Search for the cell housing the specified text and yield its [X, Y] center coordinate. 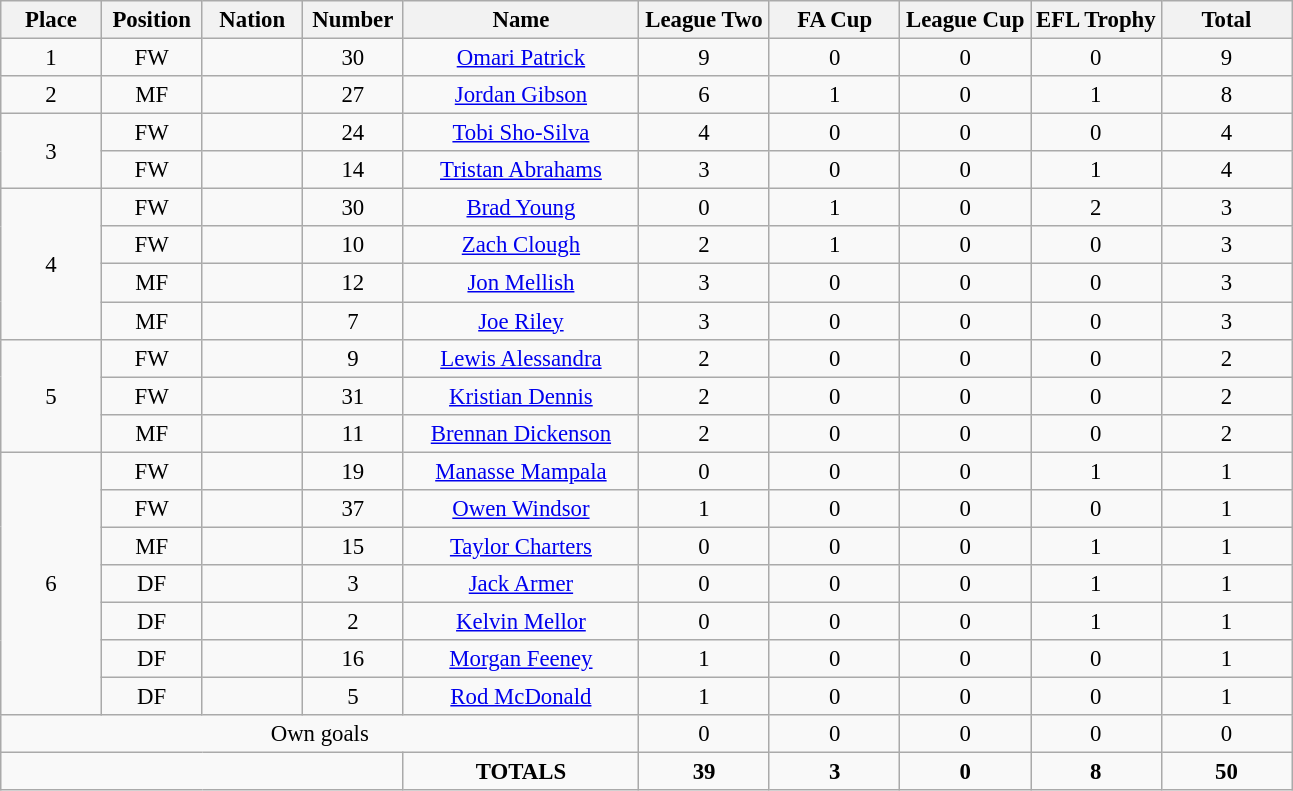
League Two [704, 20]
Brad Young [521, 208]
31 [354, 396]
Kristian Dennis [521, 396]
50 [1226, 772]
Taylor Charters [521, 546]
7 [354, 321]
League Cup [966, 20]
10 [354, 245]
Morgan Feeney [521, 659]
Jordan Gibson [521, 95]
FA Cup [834, 20]
Kelvin Mellor [521, 621]
Manasse Mampala [521, 471]
Rod McDonald [521, 697]
Jon Mellish [521, 283]
Place [52, 20]
Number [354, 20]
Tristan Abrahams [521, 170]
Lewis Alessandra [521, 358]
TOTALS [521, 772]
Brennan Dickenson [521, 433]
Tobi Sho-Silva [521, 133]
Position [152, 20]
27 [354, 95]
39 [704, 772]
11 [354, 433]
Nation [252, 20]
12 [354, 283]
15 [354, 546]
19 [354, 471]
Total [1226, 20]
14 [354, 170]
16 [354, 659]
37 [354, 509]
Omari Patrick [521, 58]
Joe Riley [521, 321]
Jack Armer [521, 584]
Owen Windsor [521, 509]
24 [354, 133]
Zach Clough [521, 245]
Own goals [320, 734]
EFL Trophy [1096, 20]
Name [521, 20]
